Extract the [x, y] coordinate from the center of the cell holding the provided text.  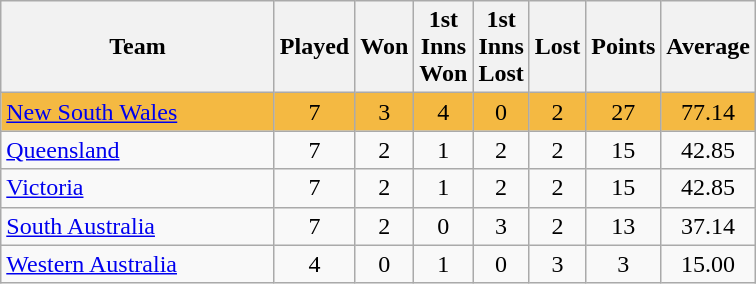
Lost [557, 47]
Team [138, 47]
1st Inns Won [444, 47]
Victoria [138, 188]
13 [624, 226]
Average [708, 47]
27 [624, 112]
New South Wales [138, 112]
1st Inns Lost [501, 47]
37.14 [708, 226]
South Australia [138, 226]
Won [384, 47]
Points [624, 47]
15.00 [708, 264]
Western Australia [138, 264]
Played [314, 47]
Queensland [138, 150]
77.14 [708, 112]
